Capture the cell that displays the provided text and extract its (x, y) central coordinate. 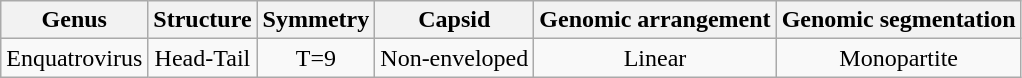
Non-enveloped (454, 58)
T=9 (316, 58)
Genomic segmentation (898, 20)
Genomic arrangement (655, 20)
Monopartite (898, 58)
Genus (74, 20)
Linear (655, 58)
Capsid (454, 20)
Symmetry (316, 20)
Enquatrovirus (74, 58)
Head-Tail (202, 58)
Structure (202, 20)
